Return [X, Y] of the center of cell containing provided text 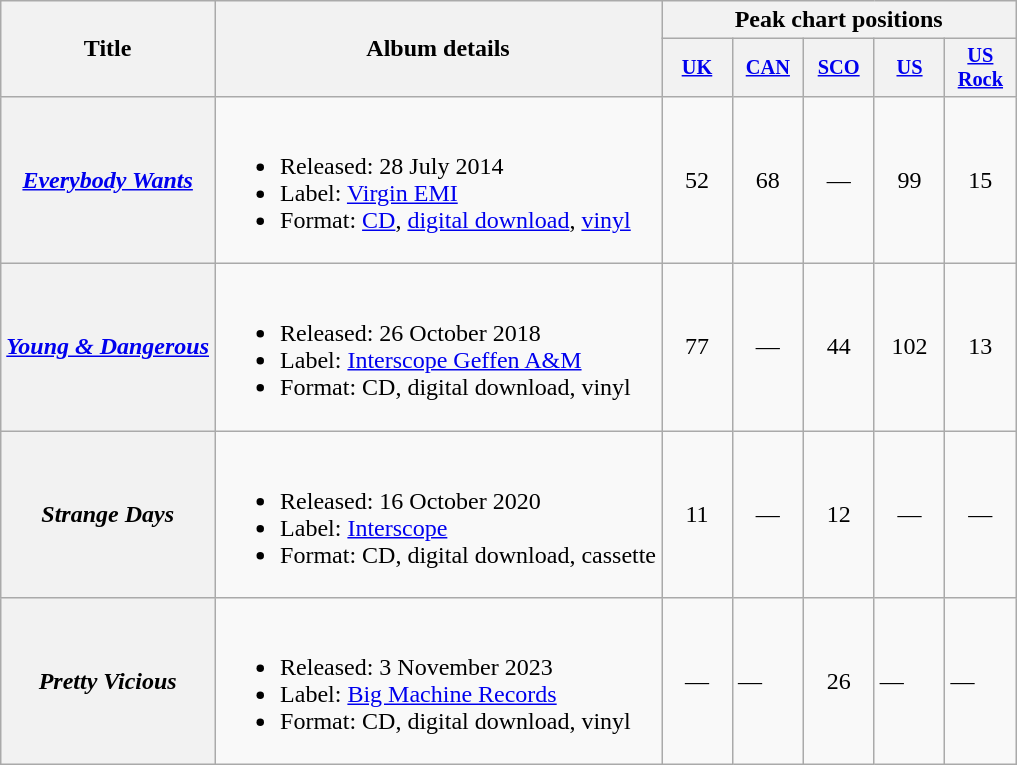
USRock [980, 68]
Title [108, 49]
11 [698, 514]
Released: 28 July 2014Label: Virgin EMIFormat: CD, digital download, vinyl [438, 180]
UK [698, 68]
102 [910, 348]
26 [838, 682]
Released: 3 November 2023Label: Big Machine RecordsFormat: CD, digital download, vinyl [438, 682]
CAN [768, 68]
Released: 26 October 2018Label: Interscope Geffen A&MFormat: CD, digital download, vinyl [438, 348]
SCO [838, 68]
Everybody Wants [108, 180]
52 [698, 180]
US [910, 68]
15 [980, 180]
13 [980, 348]
99 [910, 180]
Peak chart positions [839, 20]
Strange Days [108, 514]
44 [838, 348]
Pretty Vicious [108, 682]
12 [838, 514]
Released: 16 October 2020Label: InterscopeFormat: CD, digital download, cassette [438, 514]
68 [768, 180]
77 [698, 348]
Young & Dangerous [108, 348]
Album details [438, 49]
